Find where the given text appears and provide that cell's center as [X, Y] coordinate. 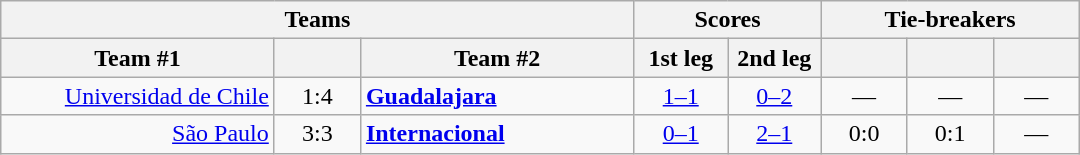
0:0 [864, 134]
Scores [728, 20]
Universidad de Chile [138, 96]
1:4 [317, 96]
Tie-breakers [950, 20]
Team #2 [497, 58]
3:3 [317, 134]
Teams [318, 20]
Internacional [497, 134]
Team #1 [138, 58]
0–2 [775, 96]
1st leg [681, 58]
0:1 [950, 134]
0–1 [681, 134]
1–1 [681, 96]
2nd leg [775, 58]
2–1 [775, 134]
São Paulo [138, 134]
Guadalajara [497, 96]
